Output the (x, y) coordinate of the center of the cell containing the given text.  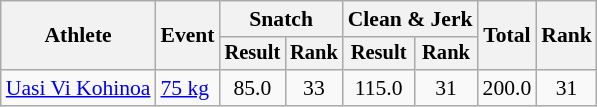
115.0 (379, 88)
200.0 (508, 88)
Total (508, 36)
Athlete (78, 36)
85.0 (253, 88)
Uasi Vi Kohinoa (78, 88)
Snatch (282, 19)
33 (314, 88)
75 kg (187, 88)
Event (187, 36)
Clean & Jerk (410, 19)
